Find where the given text appears and provide that cell's center as [X, Y] coordinate. 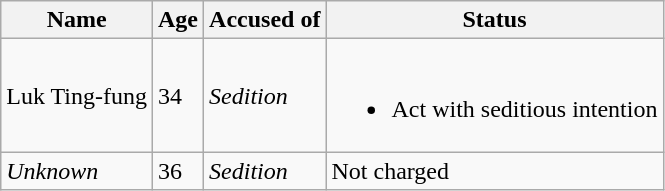
Luk Ting-fung [77, 96]
Name [77, 20]
Not charged [494, 171]
Unknown [77, 171]
Status [494, 20]
36 [178, 171]
34 [178, 96]
Accused of [265, 20]
Act with seditious intention [494, 96]
Age [178, 20]
